From the cell containing the given text, extract its center point as (X, Y) coordinate. 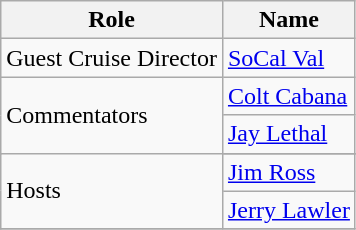
Name (288, 20)
Commentators (112, 115)
Jim Ross (288, 172)
Guest Cruise Director (112, 58)
Jay Lethal (288, 134)
SoCal Val (288, 58)
Role (112, 20)
Jerry Lawler (288, 210)
Hosts (112, 191)
Colt Cabana (288, 96)
